Detect which cell encompasses the target text, then output its [X, Y] center coordinate. 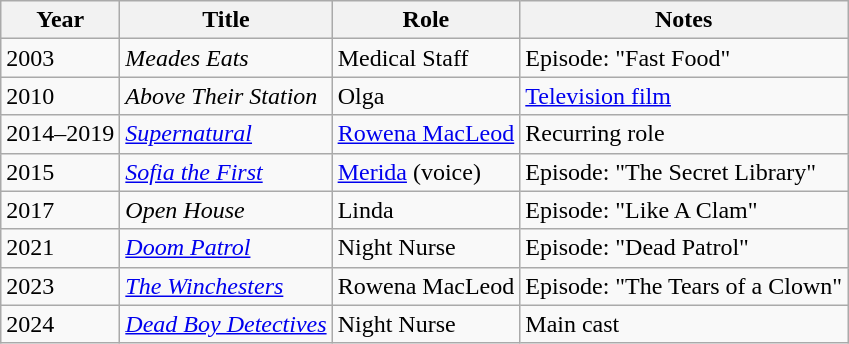
Episode: "Dead Patrol" [684, 248]
Doom Patrol [226, 248]
Recurring role [684, 134]
Role [426, 20]
Main cast [684, 324]
Medical Staff [426, 58]
Supernatural [226, 134]
Episode: "The Tears of a Clown" [684, 286]
Meades Eats [226, 58]
2003 [60, 58]
2021 [60, 248]
Year [60, 20]
2017 [60, 210]
2015 [60, 172]
The Winchesters [226, 286]
Sofia the First [226, 172]
2010 [60, 96]
2014–2019 [60, 134]
Olga [426, 96]
Episode: "Like A Clam" [684, 210]
Episode: "The Secret Library" [684, 172]
Title [226, 20]
Notes [684, 20]
Television film [684, 96]
Open House [226, 210]
2024 [60, 324]
Episode: "Fast Food" [684, 58]
2023 [60, 286]
Above Their Station [226, 96]
Merida (voice) [426, 172]
Dead Boy Detectives [226, 324]
Linda [426, 210]
